Provide the [X, Y] coordinate of the cell's center where the given text is located.  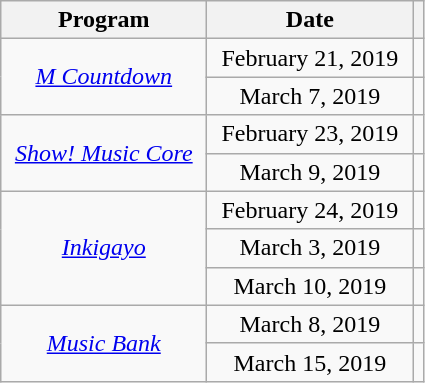
February 23, 2019 [310, 134]
Inkigayo [104, 248]
Music Bank [104, 343]
March 3, 2019 [310, 248]
March 8, 2019 [310, 324]
February 24, 2019 [310, 210]
February 21, 2019 [310, 58]
March 10, 2019 [310, 286]
March 7, 2019 [310, 96]
Show! Music Core [104, 153]
Program [104, 20]
Date [310, 20]
M Countdown [104, 77]
March 9, 2019 [310, 172]
March 15, 2019 [310, 362]
